Return the (x, y) coordinate for the center point of the cell that contains the specified text.  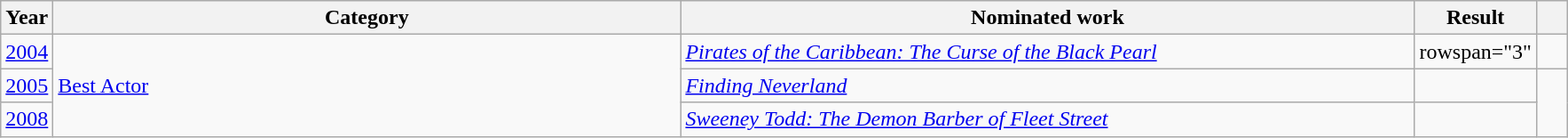
2008 (27, 119)
Nominated work (1047, 18)
rowspan="3" (1476, 52)
Sweeney Todd: The Demon Barber of Fleet Street (1047, 119)
Pirates of the Caribbean: The Curse of the Black Pearl (1047, 52)
2005 (27, 85)
2004 (27, 52)
Year (27, 18)
Category (367, 18)
Finding Neverland (1047, 85)
Best Actor (367, 85)
Result (1476, 18)
